Detect which cell encompasses the target text, then output its (x, y) center coordinate. 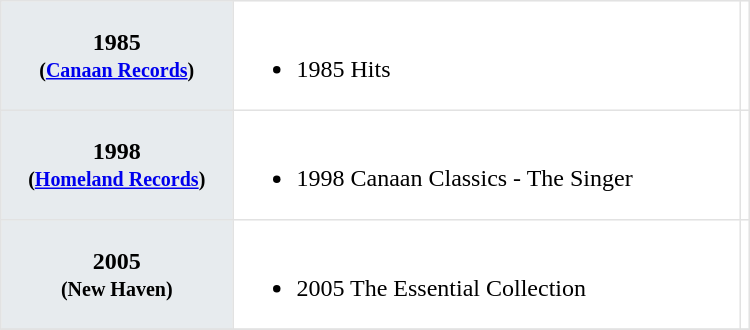
1985(Canaan Records) (117, 56)
1985 Hits (486, 56)
2005(New Haven) (117, 275)
2005 The Essential Collection (486, 275)
1998 Canaan Classics - The Singer (486, 165)
1998(Homeland Records) (117, 165)
